Capture the cell that displays the provided text and extract its (X, Y) central coordinate. 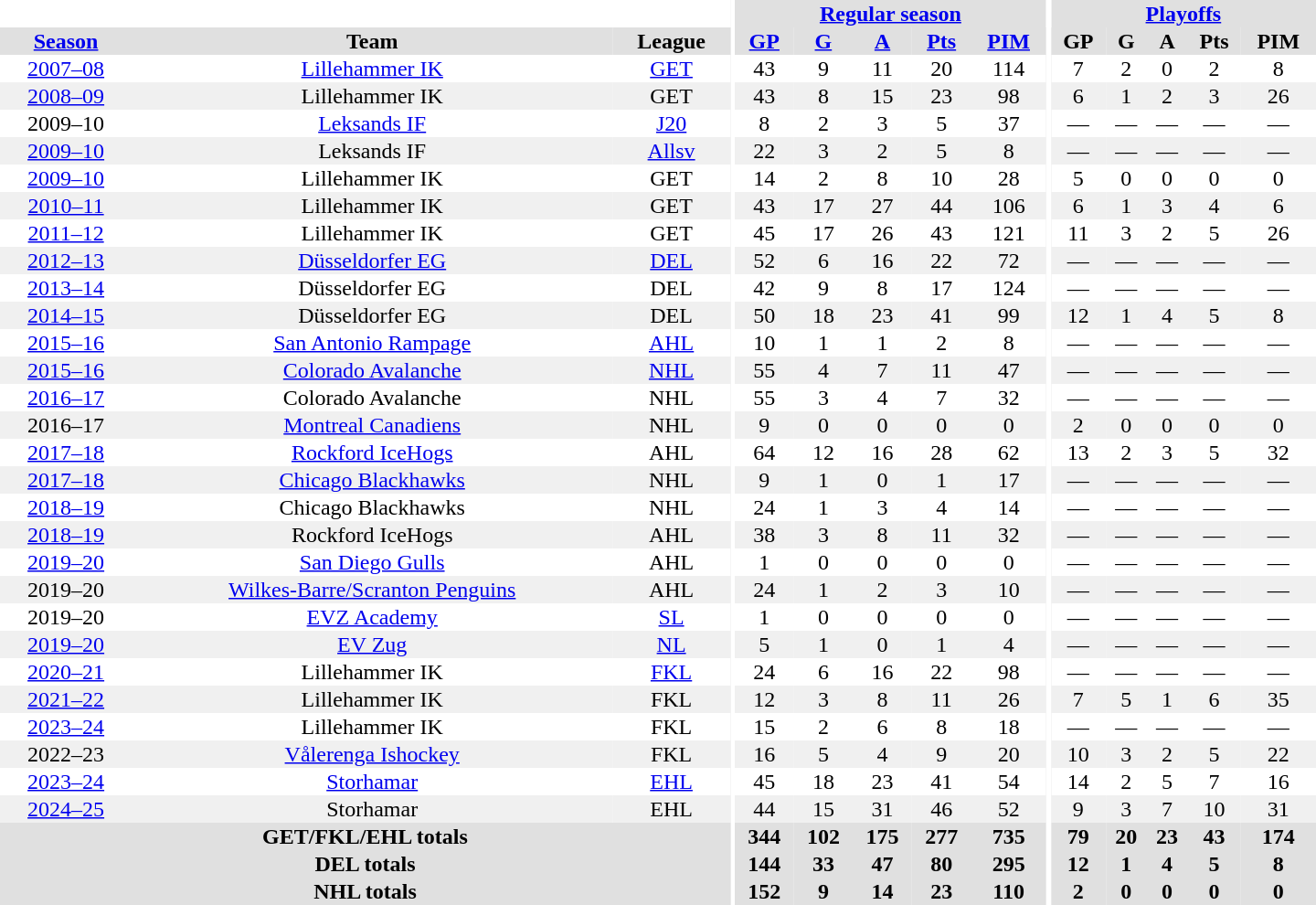
735 (1008, 836)
NL (671, 644)
League (671, 41)
27 (883, 206)
Team (372, 41)
106 (1008, 206)
DEL totals (366, 864)
2008–09 (66, 96)
Regular season (890, 14)
2024–25 (66, 809)
46 (941, 809)
SL (671, 617)
2012–13 (66, 261)
NHL totals (366, 891)
Wilkes-Barre/Scranton Penguins (372, 590)
33 (824, 864)
2013–14 (66, 288)
62 (1008, 452)
344 (764, 836)
2021–22 (66, 699)
102 (824, 836)
54 (1008, 782)
35 (1278, 699)
EV Zug (372, 644)
50 (764, 315)
174 (1278, 836)
San Antonio Rampage (372, 343)
38 (764, 535)
37 (1008, 123)
2007–08 (66, 69)
121 (1008, 233)
2020–21 (66, 672)
2022–23 (66, 754)
J20 (671, 123)
295 (1008, 864)
277 (941, 836)
Season (66, 41)
114 (1008, 69)
Playoffs (1183, 14)
13 (1078, 452)
San Diego Gulls (372, 562)
110 (1008, 891)
Montreal Canadiens (372, 425)
144 (764, 864)
EVZ Academy (372, 617)
2010–11 (66, 206)
99 (1008, 315)
72 (1008, 261)
124 (1008, 288)
Vålerenga Ishockey (372, 754)
175 (883, 836)
64 (764, 452)
152 (764, 891)
42 (764, 288)
GET/FKL/EHL totals (366, 836)
Allsv (671, 151)
80 (941, 864)
2014–15 (66, 315)
2011–12 (66, 233)
79 (1078, 836)
